Provide the (x, y) coordinate of the cell's center where the given text is located.  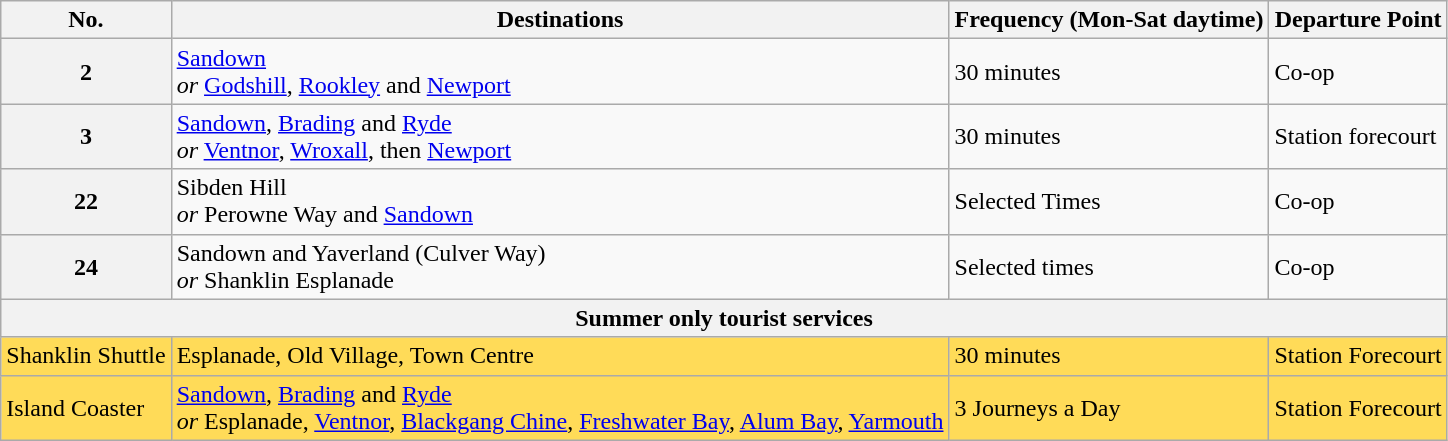
Selected Times (1109, 202)
3 Journeys a Day (1109, 408)
Station forecourt (1358, 136)
Sibden Hill or Perowne Way and Sandown (560, 202)
Destinations (560, 20)
Sandown, Brading and Ryde or Ventnor, Wroxall, then Newport (560, 136)
Sandown and Yaverland (Culver Way) or Shanklin Esplanade (560, 266)
Departure Point (1358, 20)
Shanklin Shuttle (86, 356)
Esplanade, Old Village, Town Centre (560, 356)
24 (86, 266)
Island Coaster (86, 408)
Frequency (Mon-Sat daytime) (1109, 20)
22 (86, 202)
Sandown or Godshill, Rookley and Newport (560, 72)
Summer only tourist services (724, 318)
Sandown, Brading and Ryde or Esplanade, Ventnor, Blackgang Chine, Freshwater Bay, Alum Bay, Yarmouth (560, 408)
3 (86, 136)
2 (86, 72)
Selected times (1109, 266)
No. (86, 20)
